Locate the cell with the specified text and output its (X, Y) center coordinate. 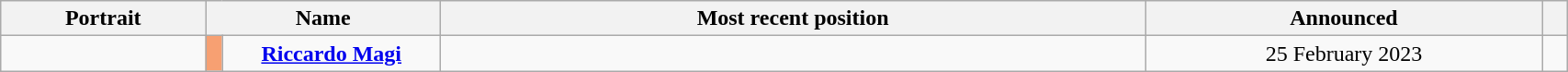
Name (323, 18)
Portrait (103, 18)
Most recent position (792, 18)
25 February 2023 (1345, 54)
Riccardo Magi (331, 54)
Announced (1345, 18)
